Locate the cell with the specified text and output its (x, y) center coordinate. 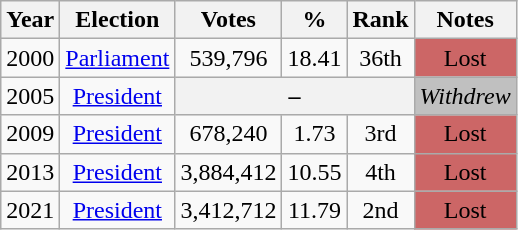
3,884,412 (228, 172)
2009 (30, 134)
Rank (380, 20)
% (314, 20)
678,240 (228, 134)
4th (380, 172)
539,796 (228, 58)
11.79 (314, 210)
Parliament (118, 58)
3rd (380, 134)
2021 (30, 210)
2013 (30, 172)
18.41 (314, 58)
Votes (228, 20)
– (294, 96)
2000 (30, 58)
Withdrew (465, 96)
Notes (465, 20)
1.73 (314, 134)
3,412,712 (228, 210)
36th (380, 58)
2005 (30, 96)
Year (30, 20)
10.55 (314, 172)
Election (118, 20)
2nd (380, 210)
